Scan for the cell matching the given text and deliver its (x, y) coordinate at center. 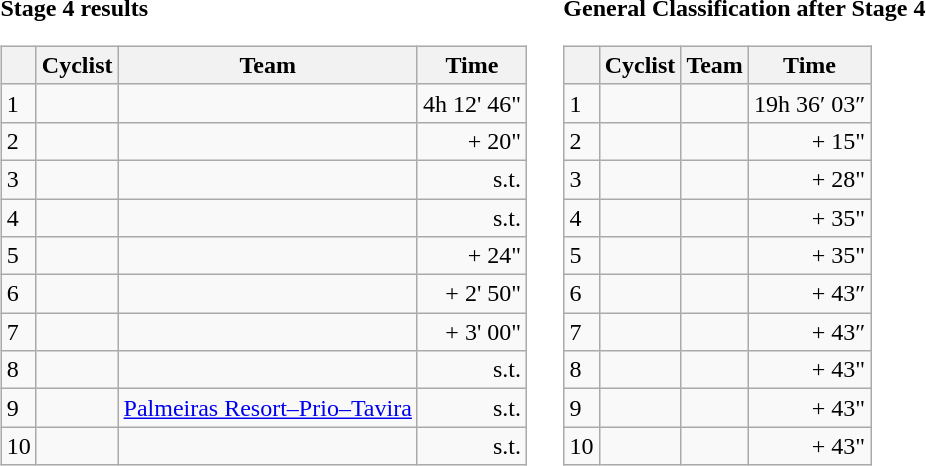
+ 28" (809, 179)
19h 36′ 03″ (809, 103)
+ 2' 50" (472, 294)
+ 3' 00" (472, 332)
4h 12' 46" (472, 103)
+ 20" (472, 141)
+ 24" (472, 256)
+ 15" (809, 141)
Palmeiras Resort–Prio–Tavira (268, 408)
